For the text-containing cell, return its midpoint in [x, y] coordinate format. 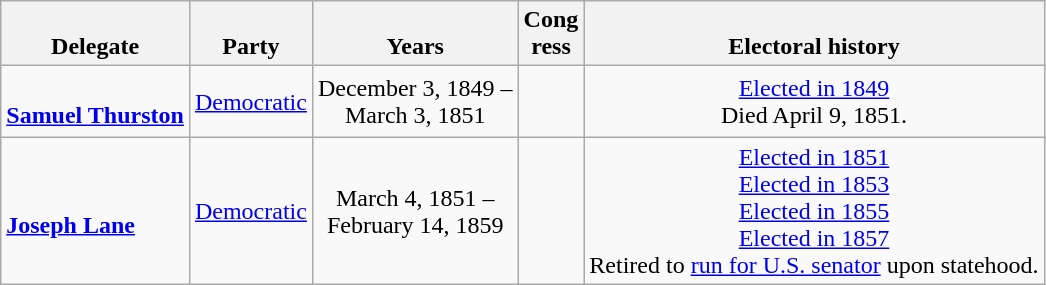
Elected in 1849Died April 9, 1851. [814, 102]
March 4, 1851 –February 14, 1859 [415, 211]
Electoral history [814, 34]
Delegate [96, 34]
Congress [551, 34]
Joseph Lane [96, 211]
Elected in 1851Elected in 1853Elected in 1855Elected in 1857Retired to run for U.S. senator upon statehood. [814, 211]
Party [250, 34]
December 3, 1849 –March 3, 1851 [415, 102]
Years [415, 34]
Samuel Thurston [96, 102]
